Pinpoint the cell where the given text exists, returning its [X, Y] midpoint coordinate. 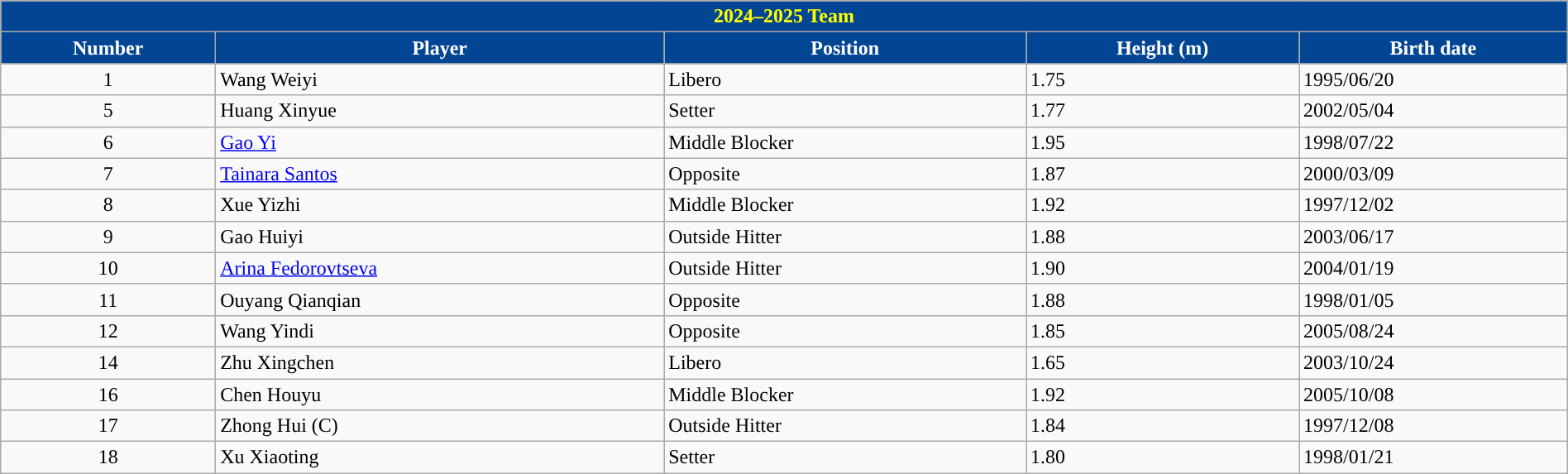
1997/12/08 [1434, 426]
Tainara Santos [440, 174]
1 [108, 79]
Arina Fedorovtseva [440, 268]
Number [108, 48]
Position [845, 48]
Height (m) [1163, 48]
14 [108, 362]
Wang Yindi [440, 331]
Gao Huiyi [440, 237]
9 [108, 237]
8 [108, 205]
2003/10/24 [1434, 362]
1.75 [1163, 79]
11 [108, 299]
2000/03/09 [1434, 174]
1.95 [1163, 142]
Xu Xiaoting [440, 457]
1997/12/02 [1434, 205]
1995/06/20 [1434, 79]
Huang Xinyue [440, 111]
2005/10/08 [1434, 395]
17 [108, 426]
2005/08/24 [1434, 331]
Zhong Hui (C) [440, 426]
Ouyang Qianqian [440, 299]
1.90 [1163, 268]
1.77 [1163, 111]
Chen Houyu [440, 395]
18 [108, 457]
1.80 [1163, 457]
16 [108, 395]
1.84 [1163, 426]
1998/01/05 [1434, 299]
2003/06/17 [1434, 237]
1998/07/22 [1434, 142]
7 [108, 174]
1.85 [1163, 331]
2002/05/04 [1434, 111]
5 [108, 111]
6 [108, 142]
10 [108, 268]
12 [108, 331]
Xue Yizhi [440, 205]
Birth date [1434, 48]
Zhu Xingchen [440, 362]
Player [440, 48]
1.65 [1163, 362]
2004/01/19 [1434, 268]
1998/01/21 [1434, 457]
Gao Yi [440, 142]
1.87 [1163, 174]
2024–2025 Team [784, 17]
Wang Weiyi [440, 79]
